Provide the (X, Y) coordinate of the cell's center where the given text is located.  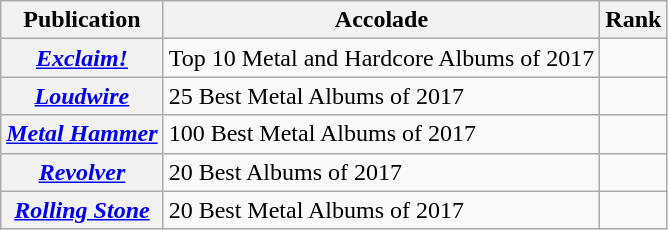
Exclaim! (82, 58)
100 Best Metal Albums of 2017 (382, 134)
Accolade (382, 20)
Revolver (82, 172)
Top 10 Metal and Hardcore Albums of 2017 (382, 58)
Rolling Stone (82, 210)
20 Best Albums of 2017 (382, 172)
Rank (634, 20)
25 Best Metal Albums of 2017 (382, 96)
20 Best Metal Albums of 2017 (382, 210)
Metal Hammer (82, 134)
Publication (82, 20)
Loudwire (82, 96)
